Return [x, y] of the center of cell containing provided text 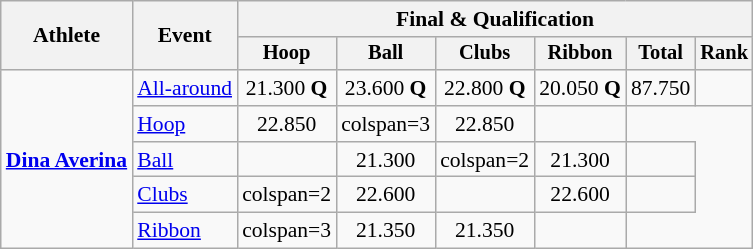
Rank [724, 54]
22.800 Q [484, 88]
21.300 Q [286, 88]
All-around [184, 88]
Event [184, 36]
Dina Averina [66, 159]
20.050 Q [580, 88]
Athlete [66, 36]
Total [660, 54]
87.750 [660, 88]
Final & Qualification [495, 19]
23.600 Q [386, 88]
